From the cell containing the given text, extract its center point as (X, Y) coordinate. 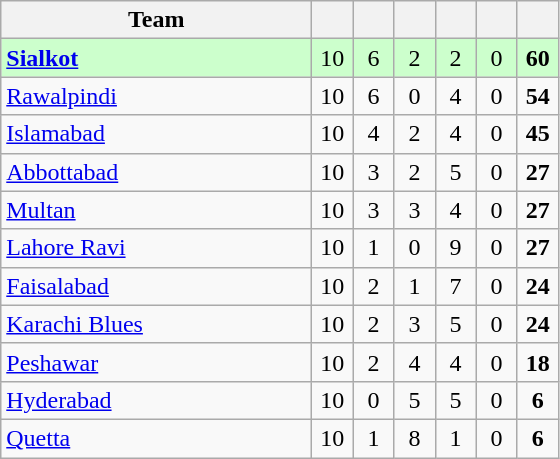
60 (538, 58)
Karachi Blues (156, 324)
Sialkot (156, 58)
Peshawar (156, 362)
Team (156, 20)
Multan (156, 210)
45 (538, 134)
Faisalabad (156, 286)
8 (414, 438)
54 (538, 96)
Hyderabad (156, 400)
Islamabad (156, 134)
Lahore Ravi (156, 248)
Quetta (156, 438)
Rawalpindi (156, 96)
Abbottabad (156, 172)
7 (456, 286)
9 (456, 248)
18 (538, 362)
